Determine the (x, y) coordinate at the center of the cell enclosing the given text.  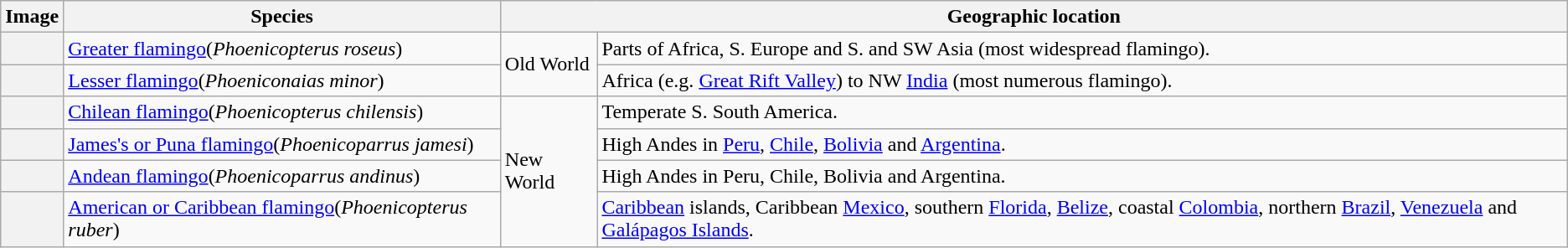
Geographic location (1034, 17)
Andean flamingo(Phoenicoparrus andinus) (282, 176)
Africa (e.g. Great Rift Valley) to NW India (most numerous flamingo). (1082, 80)
Temperate S. South America. (1082, 112)
Parts of Africa, S. Europe and S. and SW Asia (most widespread flamingo). (1082, 49)
Lesser flamingo(Phoeniconaias minor) (282, 80)
New World (549, 171)
Caribbean islands, Caribbean Mexico, southern Florida, Belize, coastal Colombia, northern Brazil, Venezuela and Galápagos Islands. (1082, 220)
Species (282, 17)
Image (32, 17)
James's or Puna flamingo(Phoenicoparrus jamesi) (282, 144)
Greater flamingo(Phoenicopterus roseus) (282, 49)
Old World (549, 65)
Chilean flamingo(Phoenicopterus chilensis) (282, 112)
American or Caribbean flamingo(Phoenicopterus ruber) (282, 220)
